Capture the cell that displays the provided text and extract its [X, Y] central coordinate. 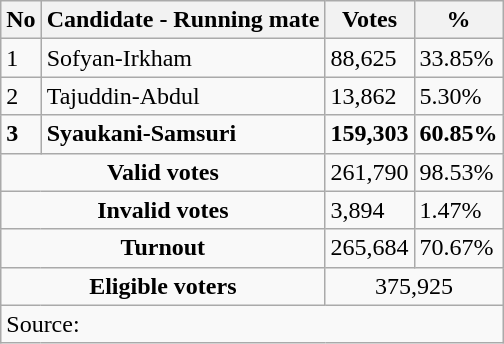
2 [21, 96]
88,625 [370, 58]
261,790 [370, 172]
Eligible voters [163, 286]
33.85% [458, 58]
Tajuddin-Abdul [183, 96]
Turnout [163, 248]
Syaukani-Samsuri [183, 134]
Votes [370, 20]
3 [21, 134]
5.30% [458, 96]
Candidate - Running mate [183, 20]
1 [21, 58]
98.53% [458, 172]
1.47% [458, 210]
Valid votes [163, 172]
375,925 [414, 286]
13,862 [370, 96]
159,303 [370, 134]
Invalid votes [163, 210]
265,684 [370, 248]
Source: [252, 324]
60.85% [458, 134]
% [458, 20]
Sofyan-Irkham [183, 58]
70.67% [458, 248]
3,894 [370, 210]
No [21, 20]
